Detect which cell encompasses the target text, then output its [x, y] center coordinate. 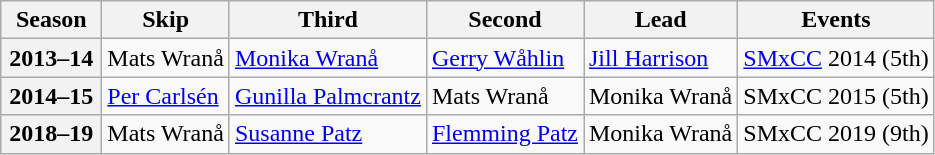
Lead [661, 20]
Gunilla Palmcrantz [328, 96]
SMxCC 2015 (5th) [836, 96]
2013–14 [52, 58]
Events [836, 20]
SMxCC 2014 (5th) [836, 58]
Per Carlsén [166, 96]
Gerry Wåhlin [504, 58]
SMxCC 2019 (9th) [836, 134]
Second [504, 20]
Jill Harrison [661, 58]
Third [328, 20]
Skip [166, 20]
2018–19 [52, 134]
2014–15 [52, 96]
Susanne Patz [328, 134]
Flemming Patz [504, 134]
Season [52, 20]
